Find where the given text appears and provide that cell's center as (X, Y) coordinate. 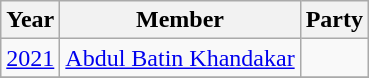
Abdul Batin Khandakar (180, 58)
Party (334, 20)
Year (30, 20)
2021 (30, 58)
Member (180, 20)
